Output the [x, y] coordinate of the center of the cell containing the given text.  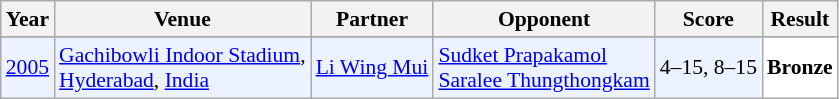
Opponent [544, 19]
Gachibowli Indoor Stadium,Hyderabad, India [182, 68]
Li Wing Mui [372, 68]
Result [800, 19]
Partner [372, 19]
Year [28, 19]
Score [708, 19]
4–15, 8–15 [708, 68]
Venue [182, 19]
Bronze [800, 68]
Sudket Prapakamol Saralee Thungthongkam [544, 68]
2005 [28, 68]
